Pinpoint the cell where the given text exists, returning its [X, Y] midpoint coordinate. 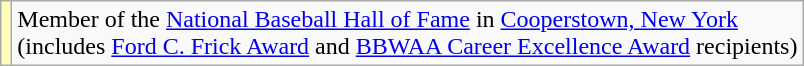
Member of the National Baseball Hall of Fame in Cooperstown, New York(includes Ford C. Frick Award and BBWAA Career Excellence Award recipients) [408, 34]
